Capture the cell that displays the provided text and extract its (x, y) central coordinate. 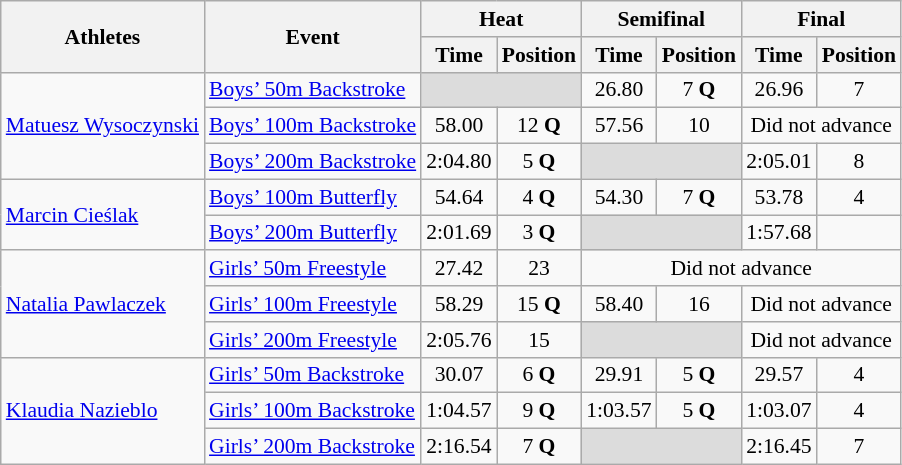
2:04.80 (458, 162)
8 (859, 162)
Girls’ 200m Freestyle (312, 340)
Natalia Pawlaczek (102, 304)
1:04.57 (458, 411)
Semifinal (661, 19)
57.56 (618, 126)
1:03.07 (778, 411)
2:16.54 (458, 447)
Boys’ 200m Backstroke (312, 162)
27.42 (458, 269)
54.30 (618, 197)
Final (821, 19)
1:03.57 (618, 411)
Boys’ 50m Backstroke (312, 90)
30.07 (458, 375)
2:16.45 (778, 447)
Girls’ 100m Backstroke (312, 411)
9 Q (539, 411)
Girls’ 50m Freestyle (312, 269)
Boys’ 100m Butterfly (312, 197)
23 (539, 269)
29.91 (618, 375)
16 (699, 304)
3 Q (539, 233)
Matuesz Wysoczynski (102, 126)
2:01.69 (458, 233)
26.96 (778, 90)
58.29 (458, 304)
1:57.68 (778, 233)
58.40 (618, 304)
2:05.01 (778, 162)
Klaudia Nazieblo (102, 410)
54.64 (458, 197)
26.80 (618, 90)
Athletes (102, 36)
Boys’ 200m Butterfly (312, 233)
10 (699, 126)
Girls’ 200m Backstroke (312, 447)
29.57 (778, 375)
15 Q (539, 304)
Marcin Cieślak (102, 214)
15 (539, 340)
2:05.76 (458, 340)
6 Q (539, 375)
4 Q (539, 197)
Event (312, 36)
58.00 (458, 126)
Girls’ 100m Freestyle (312, 304)
12 Q (539, 126)
53.78 (778, 197)
Boys’ 100m Backstroke (312, 126)
Heat (501, 19)
Girls’ 50m Backstroke (312, 375)
